Determine the [X, Y] coordinate at the center of the cell enclosing the given text.  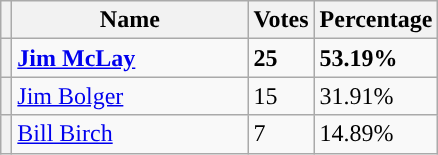
7 [281, 134]
Jim Bolger [130, 96]
Name [130, 20]
Bill Birch [130, 134]
53.19% [376, 58]
15 [281, 96]
Percentage [376, 20]
31.91% [376, 96]
Jim McLay [130, 58]
Votes [281, 20]
25 [281, 58]
14.89% [376, 134]
